Find where the given text appears and provide that cell's center as (X, Y) coordinate. 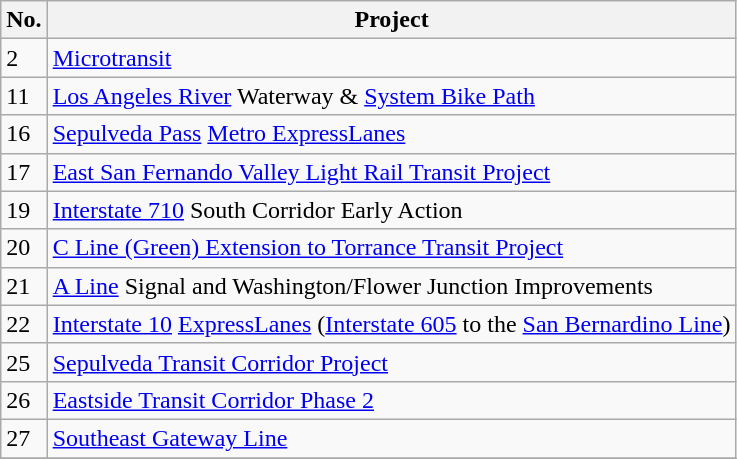
25 (24, 362)
Southeast Gateway Line (392, 438)
27 (24, 438)
16 (24, 134)
Microtransit (392, 58)
No. (24, 20)
Los Angeles River Waterway & System Bike Path (392, 96)
Project (392, 20)
20 (24, 248)
22 (24, 324)
11 (24, 96)
Eastside Transit Corridor Phase 2 (392, 400)
2 (24, 58)
26 (24, 400)
Sepulveda Transit Corridor Project (392, 362)
Interstate 10 ExpressLanes (Interstate 605 to the San Bernardino Line) (392, 324)
A Line Signal and Washington/Flower Junction Improvements (392, 286)
21 (24, 286)
19 (24, 210)
C Line (Green) Extension to Torrance Transit Project (392, 248)
East San Fernando Valley Light Rail Transit Project (392, 172)
17 (24, 172)
Interstate 710 South Corridor Early Action (392, 210)
Sepulveda Pass Metro ExpressLanes (392, 134)
